Scan for the cell matching the given text and deliver its (X, Y) coordinate at center. 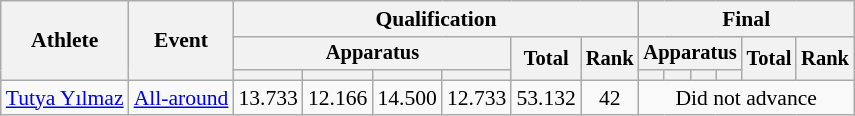
Did not advance (746, 98)
13.733 (268, 98)
53.132 (546, 98)
Qualification (436, 19)
42 (610, 98)
Final (746, 19)
All-around (182, 98)
Event (182, 40)
Tutya Yılmaz (65, 98)
Athlete (65, 40)
12.733 (476, 98)
12.166 (338, 98)
14.500 (406, 98)
